Identify which cell holds the provided text, then report its (X, Y) central coordinate. 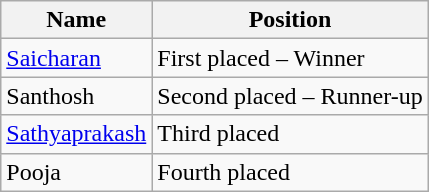
Name (76, 20)
Saicharan (76, 58)
Second placed – Runner-up (290, 96)
Third placed (290, 134)
Fourth placed (290, 172)
Santhosh (76, 96)
Sathyaprakash (76, 134)
Pooja (76, 172)
First placed – Winner (290, 58)
Position (290, 20)
